Determine the (x, y) coordinate at the center of the cell enclosing the given text.  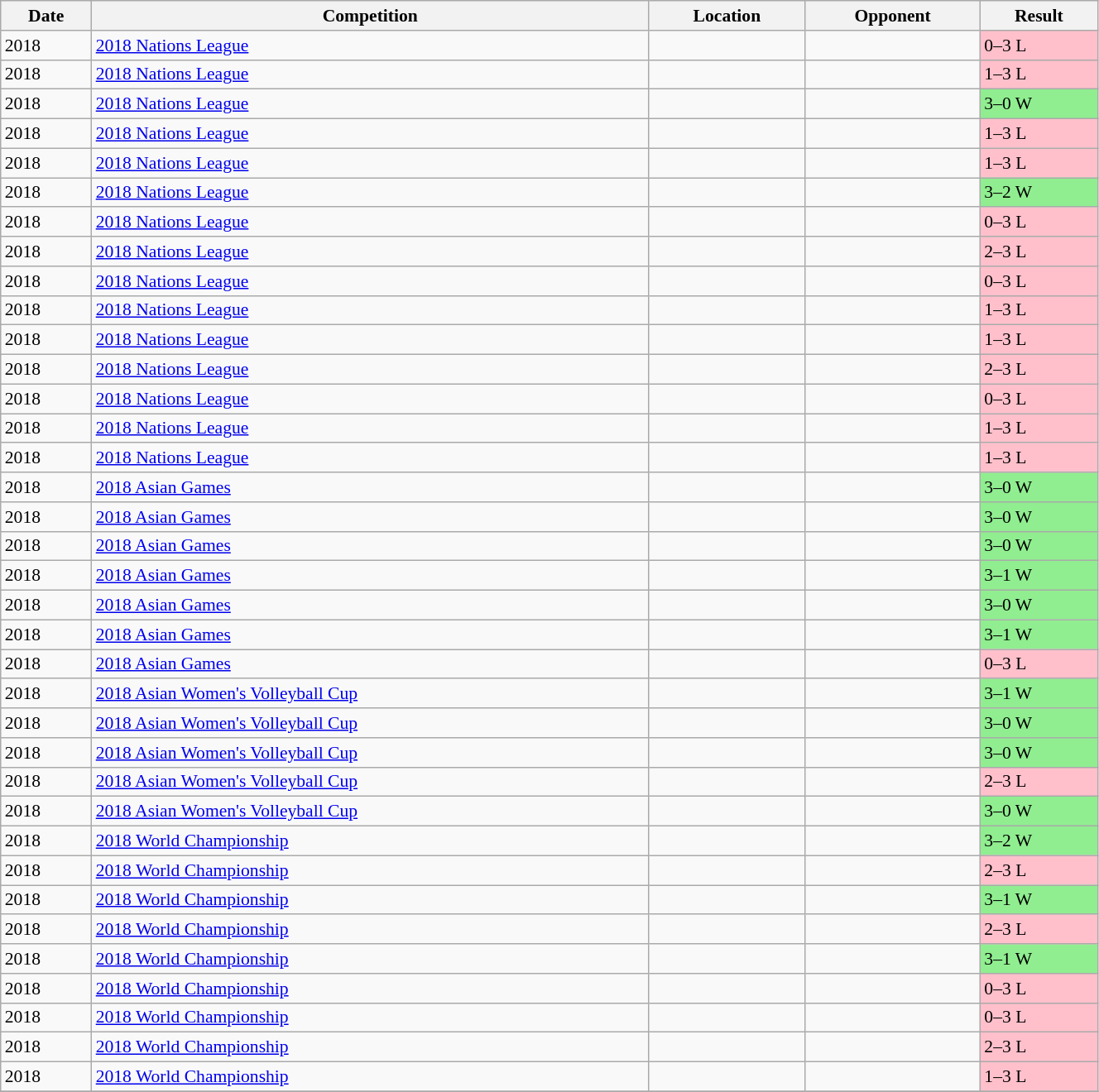
Opponent (892, 16)
Date (46, 16)
Location (727, 16)
Result (1039, 16)
Competition (371, 16)
